Extract the (x, y) coordinate from the center of the cell holding the provided text.  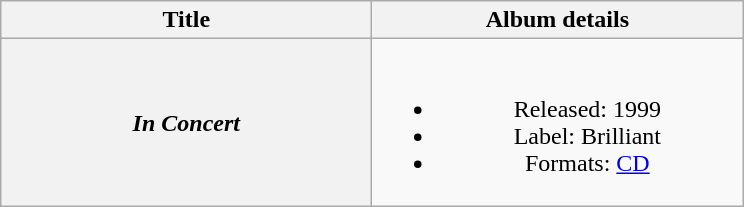
Title (186, 20)
Album details (558, 20)
In Concert (186, 122)
Released: 1999Label: BrilliantFormats: CD (558, 122)
